Detect which cell encompasses the target text, then output its (x, y) center coordinate. 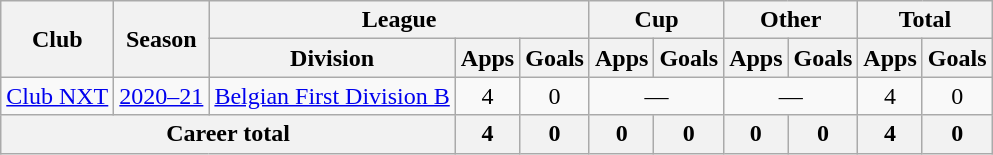
Club (58, 39)
Cup (656, 20)
Division (332, 58)
Season (162, 39)
Total (925, 20)
2020–21 (162, 96)
Career total (228, 134)
Club NXT (58, 96)
Belgian First Division B (332, 96)
League (400, 20)
Other (791, 20)
